Provide the (X, Y) coordinate of the cell's center where the given text is located.  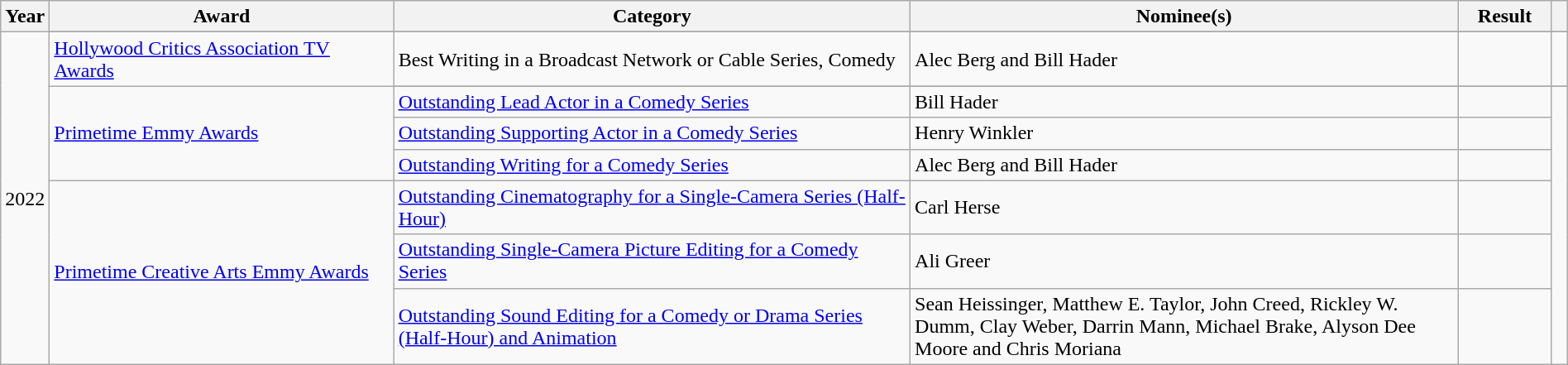
Outstanding Sound Editing for a Comedy or Drama Series (Half-Hour) and Animation (652, 326)
Primetime Emmy Awards (222, 133)
Award (222, 17)
Best Writing in a Broadcast Network or Cable Series, Comedy (652, 60)
Outstanding Lead Actor in a Comedy Series (652, 102)
Category (652, 17)
Ali Greer (1184, 262)
Sean Heissinger, Matthew E. Taylor, John Creed, Rickley W. Dumm, Clay Weber, Darrin Mann, Michael Brake, Alyson Dee Moore and Chris Moriana (1184, 326)
Outstanding Writing for a Comedy Series (652, 165)
Outstanding Supporting Actor in a Comedy Series (652, 133)
Primetime Creative Arts Emmy Awards (222, 272)
Nominee(s) (1184, 17)
Outstanding Cinematography for a Single-Camera Series (Half-Hour) (652, 207)
Bill Hader (1184, 102)
Result (1505, 17)
Year (25, 17)
2022 (25, 199)
Henry Winkler (1184, 133)
Carl Herse (1184, 207)
Outstanding Single-Camera Picture Editing for a Comedy Series (652, 262)
Hollywood Critics Association TV Awards (222, 60)
